Provide the [x, y] coordinate of the cell's center where the given text is located.  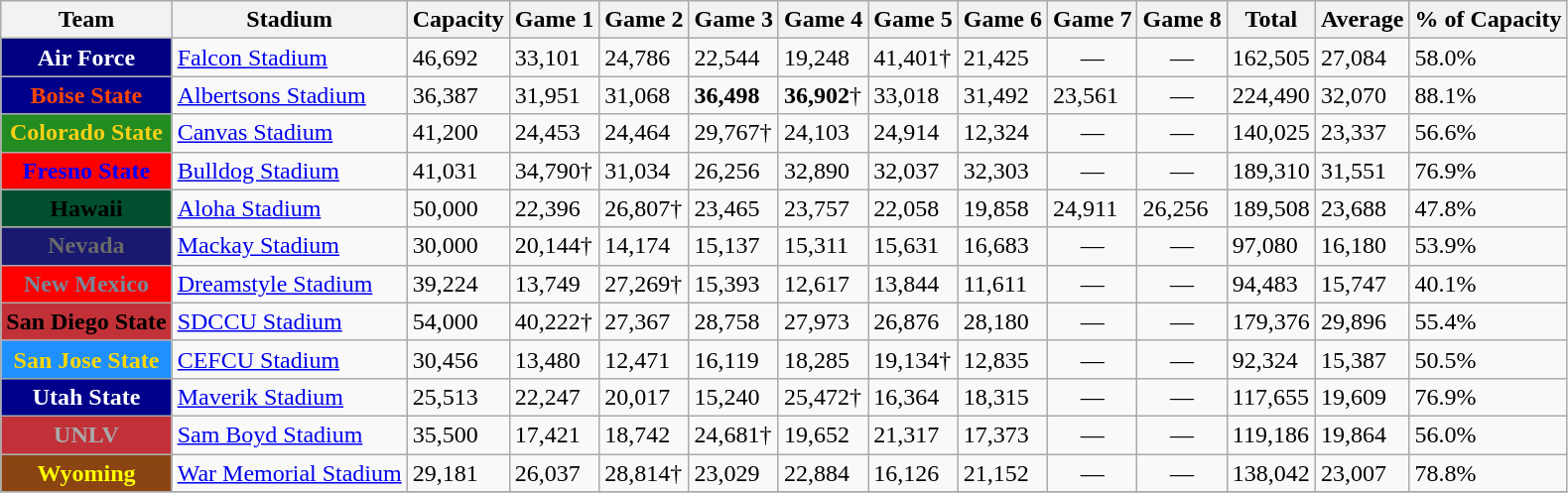
27,367 [644, 321]
19,609 [1362, 397]
24,103 [823, 133]
24,681† [733, 434]
16,364 [913, 397]
15,387 [1362, 359]
23,561 [1093, 95]
34,790† [554, 171]
War Memorial Stadium [290, 473]
15,393 [733, 284]
24,453 [554, 133]
119,186 [1270, 434]
29,181 [458, 473]
94,483 [1270, 284]
12,835 [1002, 359]
29,896 [1362, 321]
Sam Boyd Stadium [290, 434]
Fresno State [86, 171]
Utah State [86, 397]
21,152 [1002, 473]
19,248 [823, 58]
17,373 [1002, 434]
Maverik Stadium [290, 397]
32,037 [913, 171]
40.1% [1489, 284]
117,655 [1270, 397]
46,692 [458, 58]
27,084 [1362, 58]
21,425 [1002, 58]
Nevada [86, 246]
88.1% [1489, 95]
32,890 [823, 171]
24,911 [1093, 208]
18,742 [644, 434]
41,031 [458, 171]
29,767† [733, 133]
50.5% [1489, 359]
41,200 [458, 133]
13,480 [554, 359]
30,456 [458, 359]
25,513 [458, 397]
31,068 [644, 95]
24,914 [913, 133]
Canvas Stadium [290, 133]
28,758 [733, 321]
12,324 [1002, 133]
24,464 [644, 133]
26,876 [913, 321]
36,387 [458, 95]
33,101 [554, 58]
23,688 [1362, 208]
13,749 [554, 284]
17,421 [554, 434]
16,180 [1362, 246]
22,884 [823, 473]
15,747 [1362, 284]
56.6% [1489, 133]
11,611 [1002, 284]
Stadium [290, 20]
30,000 [458, 246]
21,317 [913, 434]
Bulldog Stadium [290, 171]
12,471 [644, 359]
18,285 [823, 359]
55.4% [1489, 321]
97,080 [1270, 246]
Game 2 [644, 20]
31,951 [554, 95]
Game 3 [733, 20]
189,508 [1270, 208]
25,472† [823, 397]
24,786 [644, 58]
Colorado State [86, 133]
140,025 [1270, 133]
58.0% [1489, 58]
162,505 [1270, 58]
Game 7 [1093, 20]
12,617 [823, 284]
54,000 [458, 321]
22,396 [554, 208]
19,864 [1362, 434]
Hawaii [86, 208]
22,058 [913, 208]
39,224 [458, 284]
Albertsons Stadium [290, 95]
13,844 [913, 284]
224,490 [1270, 95]
28,814† [644, 473]
22,247 [554, 397]
15,240 [733, 397]
Falcon Stadium [290, 58]
31,034 [644, 171]
56.0% [1489, 434]
53.9% [1489, 246]
36,902† [823, 95]
16,119 [733, 359]
% of Capacity [1489, 20]
19,134† [913, 359]
26,037 [554, 473]
179,376 [1270, 321]
35,500 [458, 434]
16,683 [1002, 246]
Game 1 [554, 20]
19,858 [1002, 208]
Wyoming [86, 473]
18,315 [1002, 397]
Game 5 [913, 20]
Team [86, 20]
31,551 [1362, 171]
23,007 [1362, 473]
Boise State [86, 95]
50,000 [458, 208]
16,126 [913, 473]
27,269† [644, 284]
San Diego State [86, 321]
33,018 [913, 95]
Capacity [458, 20]
20,144† [554, 246]
Average [1362, 20]
47.8% [1489, 208]
CEFCU Stadium [290, 359]
189,310 [1270, 171]
19,652 [823, 434]
92,324 [1270, 359]
41,401† [913, 58]
Dreamstyle Stadium [290, 284]
27,973 [823, 321]
23,337 [1362, 133]
23,029 [733, 473]
40,222† [554, 321]
20,017 [644, 397]
15,137 [733, 246]
26,807† [644, 208]
Mackay Stadium [290, 246]
Game 4 [823, 20]
15,631 [913, 246]
Game 6 [1002, 20]
14,174 [644, 246]
138,042 [1270, 473]
31,492 [1002, 95]
78.8% [1489, 473]
UNLV [86, 434]
Air Force [86, 58]
23,757 [823, 208]
SDCCU Stadium [290, 321]
New Mexico [86, 284]
23,465 [733, 208]
36,498 [733, 95]
Game 8 [1182, 20]
15,311 [823, 246]
28,180 [1002, 321]
Total [1270, 20]
22,544 [733, 58]
San Jose State [86, 359]
32,303 [1002, 171]
32,070 [1362, 95]
Aloha Stadium [290, 208]
